Extract the [x, y] coordinate from the center of the cell holding the provided text.  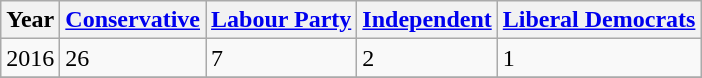
Liberal Democrats [599, 20]
1 [599, 58]
Year [30, 20]
2 [427, 58]
Labour Party [282, 20]
Conservative [133, 20]
26 [133, 58]
7 [282, 58]
2016 [30, 58]
Independent [427, 20]
